Scan for the cell matching the given text and deliver its [x, y] coordinate at center. 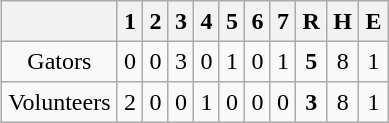
6 [258, 21]
H [343, 21]
Gators [60, 61]
Volunteers [60, 102]
4 [207, 21]
R [312, 21]
E [374, 21]
7 [283, 21]
